Provide the (X, Y) coordinate of the cell's center where the given text is located.  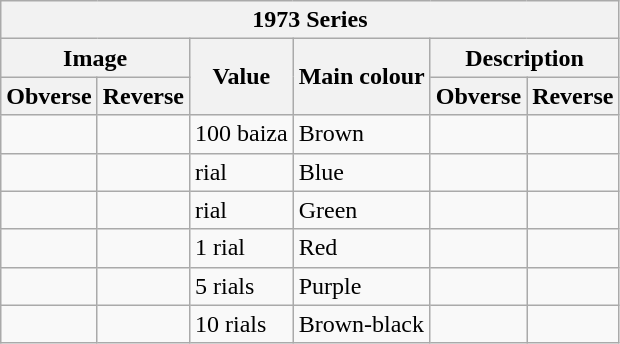
Image (96, 58)
Brown (362, 134)
1 rial (241, 248)
Blue (362, 172)
Brown-black (362, 324)
Value (241, 77)
Green (362, 210)
10 rials (241, 324)
Red (362, 248)
Description (524, 58)
Purple (362, 286)
100 baiza (241, 134)
5 rials (241, 286)
1973 Series (310, 20)
Main colour (362, 77)
